Return the [X, Y] coordinate for the center point of the cell that contains the specified text.  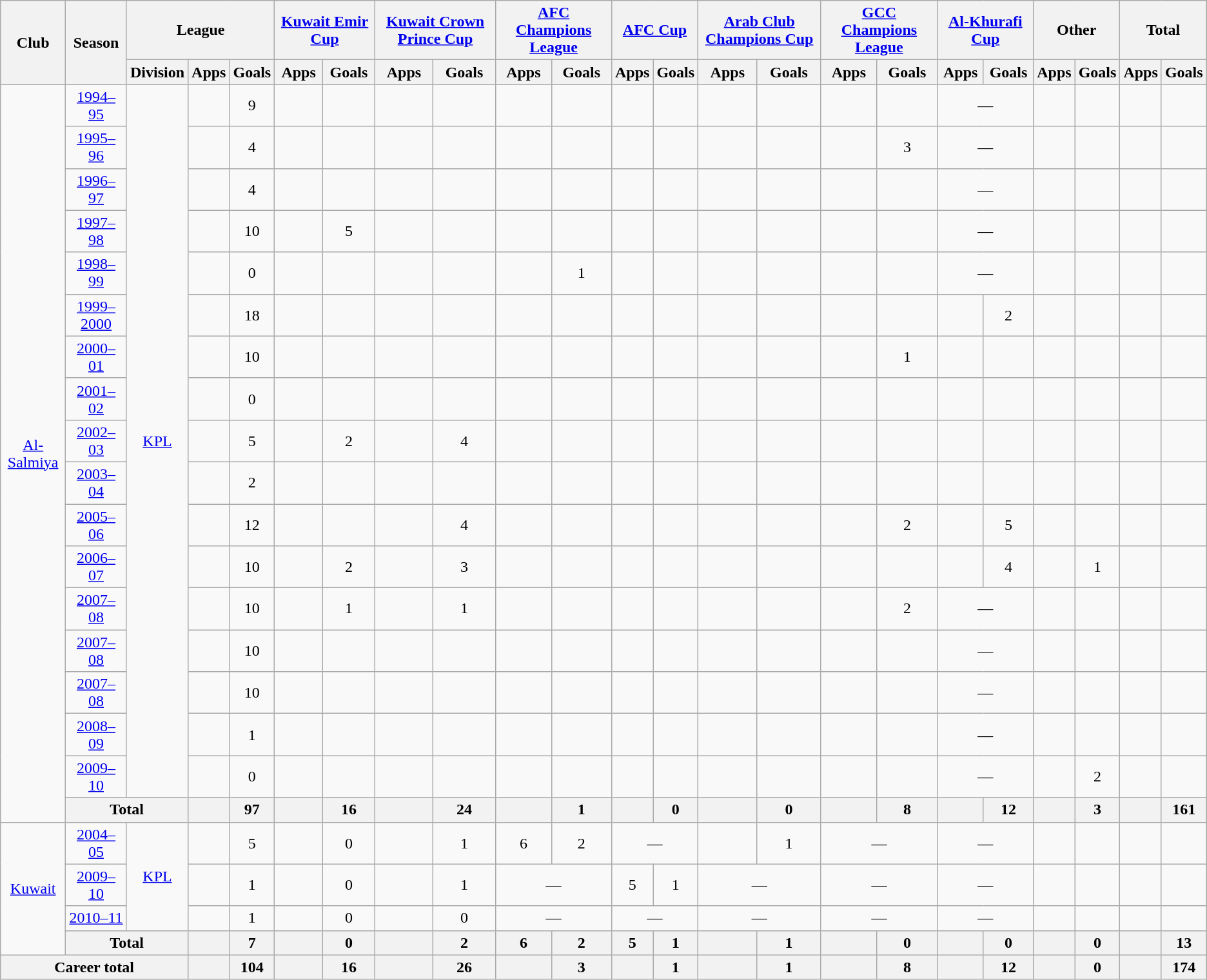
2005–06 [97, 525]
104 [252, 967]
League [200, 30]
AFC Champions League [554, 30]
174 [1184, 967]
2000–01 [97, 357]
161 [1184, 810]
1997–98 [97, 231]
1994–95 [97, 106]
9 [252, 106]
Al-Salmiya [34, 453]
1995–96 [97, 147]
97 [252, 810]
24 [464, 810]
Career total [94, 967]
Kuwait [34, 888]
Arab Club Champions Cup [760, 30]
13 [1184, 943]
2003–04 [97, 482]
Club [34, 43]
1996–97 [97, 190]
1998–99 [97, 273]
2008–09 [97, 735]
18 [252, 315]
7 [252, 943]
AFC Cup [654, 30]
1999–2000 [97, 315]
Al-Khurafi Cup [985, 30]
2001–02 [97, 398]
2010–11 [97, 918]
GCC Champions League [879, 30]
26 [464, 967]
2006–07 [97, 567]
2002–03 [97, 441]
Kuwait Crown Prince Cup [435, 30]
Division [157, 72]
Other [1077, 30]
Season [97, 43]
2004–05 [97, 843]
Kuwait Emir Cup [325, 30]
